Search for the cell housing the specified text and yield its [X, Y] center coordinate. 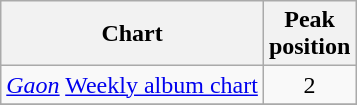
Chart [132, 34]
2 [309, 85]
Peak position [309, 34]
Gaon Weekly album chart [132, 85]
